Scan for the cell matching the given text and deliver its (X, Y) coordinate at center. 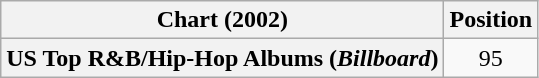
Chart (2002) (222, 20)
95 (491, 58)
US Top R&B/Hip-Hop Albums (Billboard) (222, 58)
Position (491, 20)
